Scan for the cell matching the given text and deliver its (X, Y) coordinate at center. 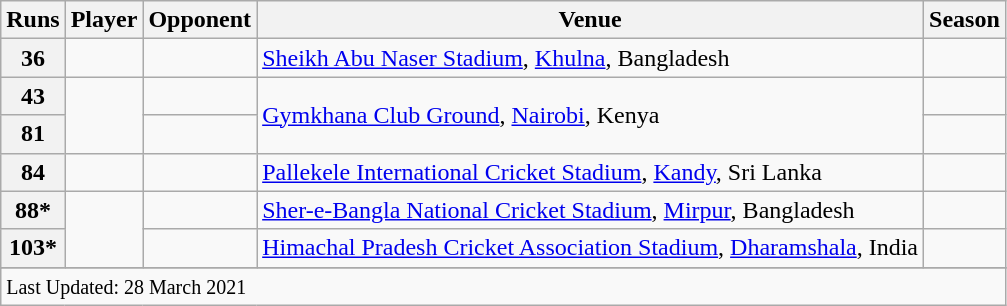
84 (33, 172)
43 (33, 96)
Season (965, 20)
88* (33, 210)
Sheikh Abu Naser Stadium, Khulna, Bangladesh (590, 58)
Gymkhana Club Ground, Nairobi, Kenya (590, 115)
36 (33, 58)
Sher-e-Bangla National Cricket Stadium, Mirpur, Bangladesh (590, 210)
Runs (33, 20)
Opponent (200, 20)
81 (33, 134)
Last Updated: 28 March 2021 (504, 286)
103* (33, 248)
Venue (590, 20)
Player (104, 20)
Himachal Pradesh Cricket Association Stadium, Dharamshala, India (590, 248)
Pallekele International Cricket Stadium, Kandy, Sri Lanka (590, 172)
